Determine the [x, y] coordinate at the center of the cell enclosing the given text.  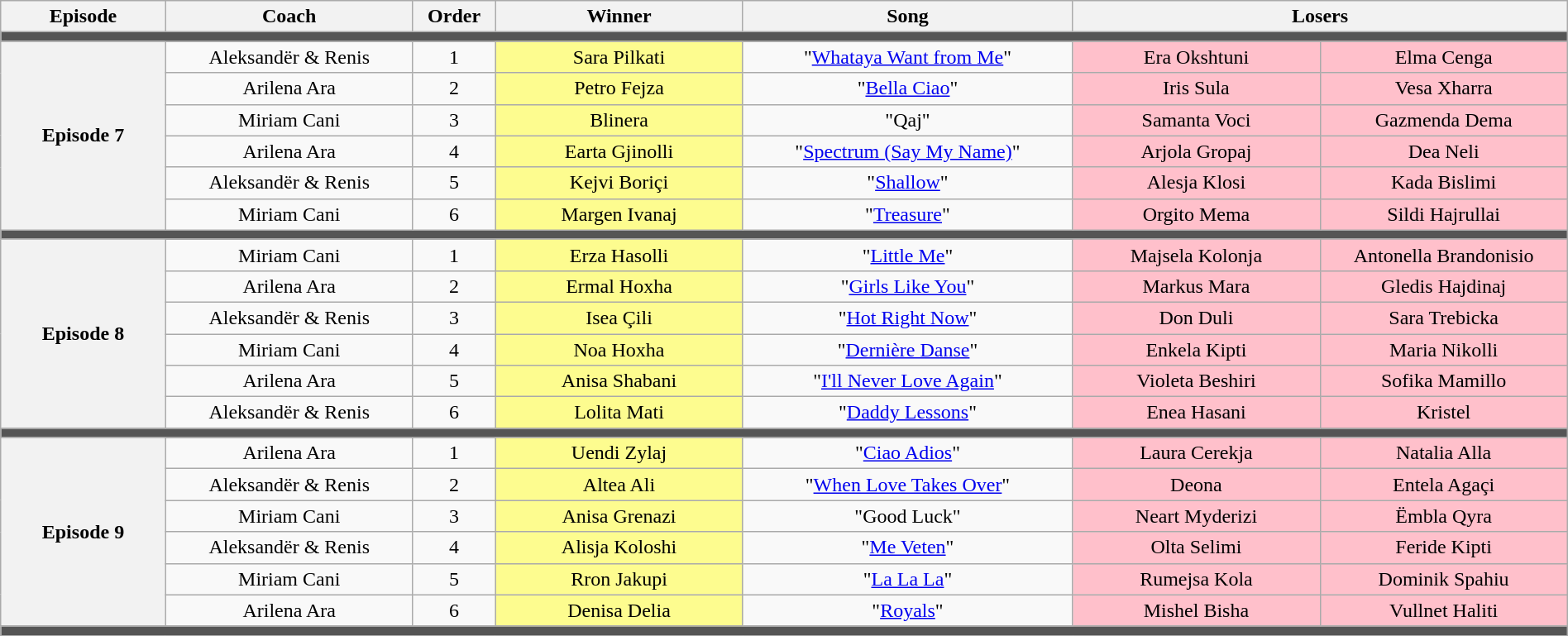
Olta Selimi [1196, 548]
Ermal Hoxha [619, 286]
Natalia Alla [1444, 453]
Kada Bislimi [1444, 183]
"Spectrum (Say My Name)" [908, 151]
Isea Çili [619, 318]
"Shallow" [908, 183]
Gledis Hajdinaj [1444, 286]
"La La La" [908, 579]
Alisja Koloshi [619, 548]
Altea Ali [619, 485]
Winner [619, 17]
"Little Me" [908, 255]
Margen Ivanaj [619, 214]
"Dernière Danse" [908, 350]
"Ciao Adios" [908, 453]
Earta Gjinolli [619, 151]
Lolita Mati [619, 413]
Dominik Spahiu [1444, 579]
Enkela Kipti [1196, 350]
Don Duli [1196, 318]
Enea Hasani [1196, 413]
Era Okshtuni [1196, 57]
Sara Pilkati [619, 57]
Neart Myderizi [1196, 516]
Rron Jakupi [619, 579]
Uendi Zylaj [619, 453]
"Treasure" [908, 214]
Violeta Beshiri [1196, 381]
Episode 8 [83, 333]
Entela Agaçi [1444, 485]
Vullnet Haliti [1444, 610]
"Daddy Lessons" [908, 413]
Episode [83, 17]
Laura Cerekja [1196, 453]
Arjola Gropaj [1196, 151]
Dea Neli [1444, 151]
Ëmbla Qyra [1444, 516]
Kristel [1444, 413]
Song [908, 17]
"Good Luck" [908, 516]
Vesa Xharra [1444, 88]
Anisa Shabani [619, 381]
"Girls Like You" [908, 286]
"When Love Takes Over" [908, 485]
"Whataya Want from Me" [908, 57]
Blinera [619, 120]
Feride Kipti [1444, 548]
Sildi Hajrullai [1444, 214]
Orgito Mema [1196, 214]
Petro Fejza [619, 88]
Sofika Mamillo [1444, 381]
"I'll Never Love Again" [908, 381]
Deona [1196, 485]
"Bella Ciao" [908, 88]
Noa Hoxha [619, 350]
Denisa Delia [619, 610]
Losers [1320, 17]
Episode 9 [83, 532]
Rumejsa Kola [1196, 579]
Mishel Bisha [1196, 610]
Elma Cenga [1444, 57]
Order [454, 17]
"Hot Right Now" [908, 318]
Alesja Klosi [1196, 183]
"Me Veten" [908, 548]
Iris Sula [1196, 88]
Markus Mara [1196, 286]
"Royals" [908, 610]
Anisa Grenazi [619, 516]
Antonella Brandonisio [1444, 255]
Maria Nikolli [1444, 350]
Samanta Voci [1196, 120]
Sara Trebicka [1444, 318]
"Qaj" [908, 120]
Gazmenda Dema [1444, 120]
Erza Hasolli [619, 255]
Coach [289, 17]
Majsela Kolonja [1196, 255]
Episode 7 [83, 136]
Kejvi Boriçi [619, 183]
